Search for the cell housing the specified text and yield its [x, y] center coordinate. 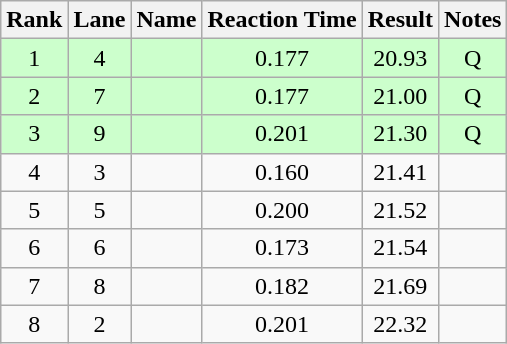
Result [400, 20]
0.200 [282, 210]
Reaction Time [282, 20]
9 [100, 134]
Rank [34, 20]
21.41 [400, 172]
Lane [100, 20]
Name [166, 20]
0.160 [282, 172]
1 [34, 58]
21.54 [400, 248]
21.52 [400, 210]
22.32 [400, 324]
21.00 [400, 96]
21.69 [400, 286]
20.93 [400, 58]
21.30 [400, 134]
Notes [473, 20]
0.182 [282, 286]
0.173 [282, 248]
